Provide the (X, Y) coordinate of the cell's center where the given text is located.  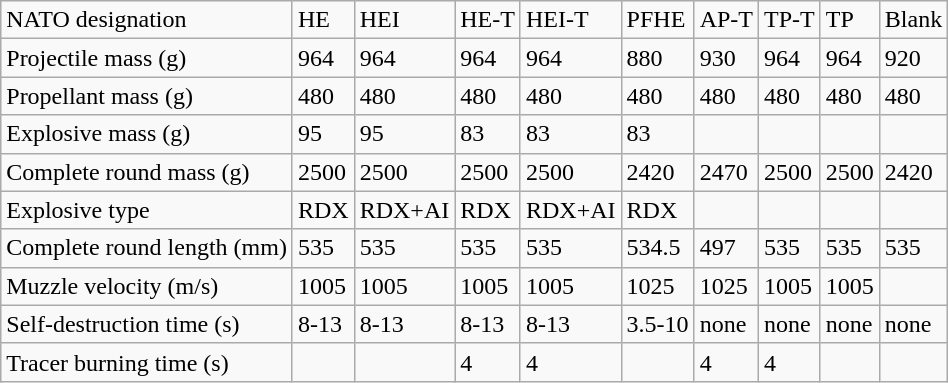
Self-destruction time (s) (147, 324)
534.5 (658, 248)
HE-T (488, 20)
2470 (726, 172)
AP-T (726, 20)
NATO designation (147, 20)
Blank (913, 20)
TP-T (790, 20)
Projectile mass (g) (147, 58)
3.5-10 (658, 324)
930 (726, 58)
Explosive mass (g) (147, 134)
HEI-T (570, 20)
Muzzle velocity (m/s) (147, 286)
920 (913, 58)
Explosive type (147, 210)
497 (726, 248)
Complete round length (mm) (147, 248)
Tracer burning time (s) (147, 362)
Propellant mass (g) (147, 96)
HE (323, 20)
HEI (404, 20)
Complete round mass (g) (147, 172)
PFHE (658, 20)
TP (850, 20)
880 (658, 58)
